Search for the cell housing the specified text and yield its [x, y] center coordinate. 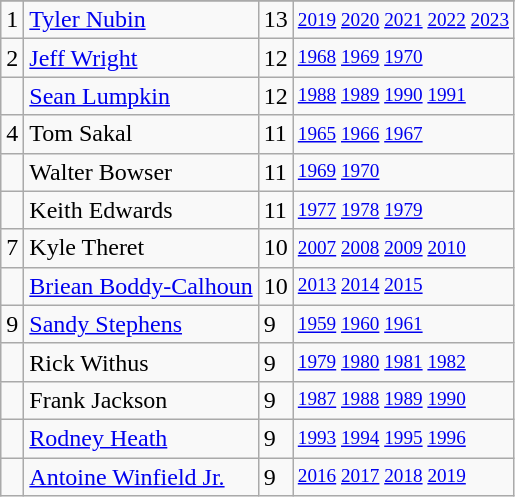
1987 1988 1989 1990 [403, 400]
2 [12, 58]
2013 2014 2015 [403, 286]
Briean Boddy-Calhoun [141, 286]
Walter Bowser [141, 172]
2019 2020 2021 2022 2023 [403, 20]
1965 1966 1967 [403, 134]
1968 1969 1970 [403, 58]
Frank Jackson [141, 400]
4 [12, 134]
Sandy Stephens [141, 324]
Rodney Heath [141, 438]
1993 1994 1995 1996 [403, 438]
7 [12, 248]
13 [276, 20]
Sean Lumpkin [141, 96]
1988 1989 1990 1991 [403, 96]
Jeff Wright [141, 58]
Rick Withus [141, 362]
2016 2017 2018 2019 [403, 477]
Tom Sakal [141, 134]
1969 1970 [403, 172]
Tyler Nubin [141, 20]
1959 1960 1961 [403, 324]
Antoine Winfield Jr. [141, 477]
Keith Edwards [141, 210]
2007 2008 2009 2010 [403, 248]
Kyle Theret [141, 248]
1979 1980 1981 1982 [403, 362]
1977 1978 1979 [403, 210]
1 [12, 20]
